Pinpoint the cell where the given text exists, returning its (X, Y) midpoint coordinate. 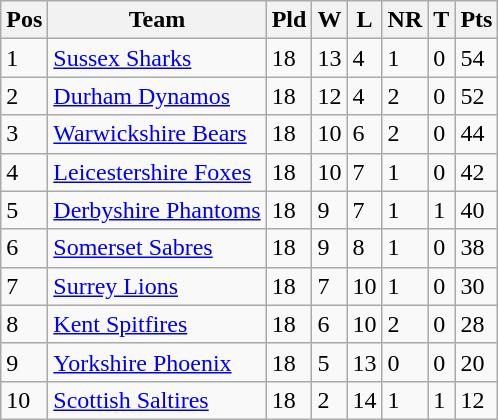
Leicestershire Foxes (157, 172)
Pld (289, 20)
3 (24, 134)
Surrey Lions (157, 286)
T (442, 20)
Scottish Saltires (157, 400)
W (330, 20)
28 (476, 324)
L (364, 20)
42 (476, 172)
40 (476, 210)
52 (476, 96)
20 (476, 362)
Derbyshire Phantoms (157, 210)
Durham Dynamos (157, 96)
NR (405, 20)
Kent Spitfires (157, 324)
Team (157, 20)
30 (476, 286)
44 (476, 134)
54 (476, 58)
Yorkshire Phoenix (157, 362)
Pts (476, 20)
Pos (24, 20)
Warwickshire Bears (157, 134)
Somerset Sabres (157, 248)
14 (364, 400)
38 (476, 248)
Sussex Sharks (157, 58)
